Find where the given text appears and provide that cell's center as (x, y) coordinate. 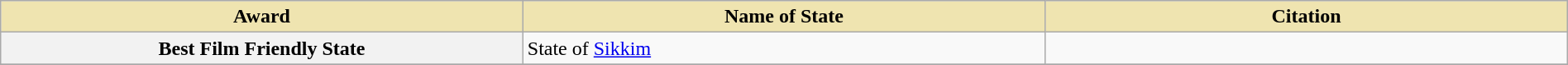
Citation (1307, 17)
Name of State (784, 17)
Award (262, 17)
Best Film Friendly State (262, 48)
State of Sikkim (784, 48)
